Locate the cell with the specified text and output its [x, y] center coordinate. 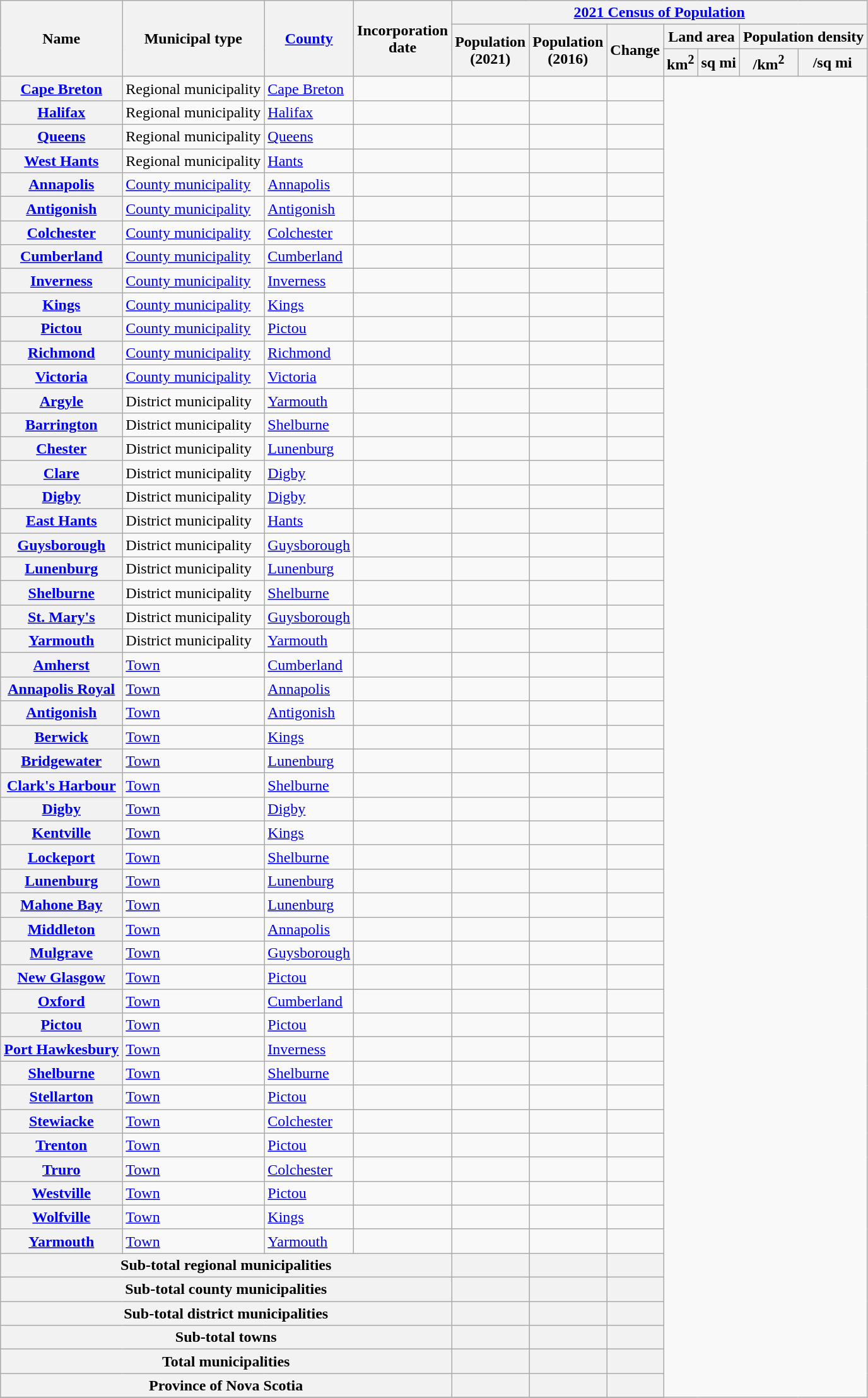
Port Hawkesbury [62, 1049]
Sub-total towns [226, 1337]
Municipal type [193, 39]
East Hants [62, 521]
Name [62, 39]
km2 [681, 63]
Clark's Harbour [62, 785]
Westville [62, 1193]
Argyle [62, 401]
Lockeport [62, 857]
/km2 [768, 63]
Population density [803, 37]
Chester [62, 449]
Province of Nova Scotia [226, 1385]
Population(2021) [491, 50]
Middleton [62, 929]
Annapolis Royal [62, 689]
Sub-total county municipalities [226, 1289]
St. Mary's [62, 617]
County [309, 39]
Barrington [62, 425]
Population(2016) [568, 50]
Trenton [62, 1145]
sq mi [718, 63]
Amherst [62, 665]
Wolfville [62, 1217]
Stewiacke [62, 1121]
Sub-total regional municipalities [226, 1265]
Mahone Bay [62, 905]
Truro [62, 1169]
Mulgrave [62, 953]
Bridgewater [62, 761]
Incorporationdate [402, 39]
Oxford [62, 1001]
Sub-total district municipalities [226, 1313]
New Glasgow [62, 977]
Stellarton [62, 1097]
Change [635, 50]
Total municipalities [226, 1361]
Clare [62, 473]
Land area [701, 37]
Berwick [62, 737]
/sq mi [833, 63]
2021 Census of Population [660, 13]
Kentville [62, 833]
West Hants [62, 161]
